Search for the cell housing the specified text and yield its (X, Y) center coordinate. 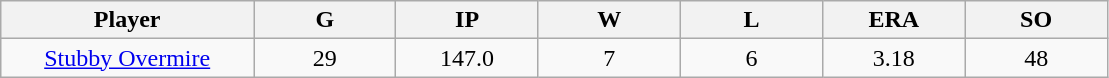
L (751, 20)
Player (128, 20)
Stubby Overmire (128, 58)
147.0 (467, 58)
7 (609, 58)
SO (1036, 20)
6 (751, 58)
IP (467, 20)
G (325, 20)
3.18 (894, 58)
29 (325, 58)
ERA (894, 20)
W (609, 20)
48 (1036, 58)
